Detect which cell encompasses the target text, then output its (x, y) center coordinate. 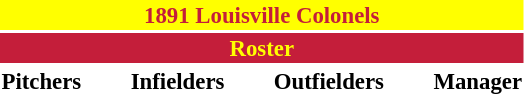
Roster (262, 48)
1891 Louisville Colonels (262, 15)
